Provide the (x, y) coordinate of the cell's center where the given text is located.  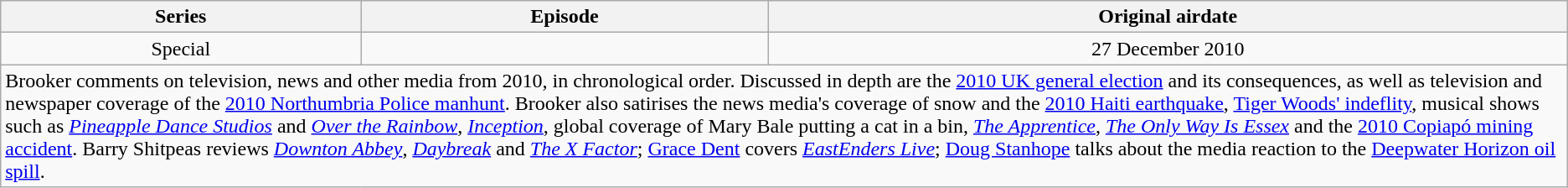
Episode (565, 17)
Original airdate (1168, 17)
Special (181, 49)
27 December 2010 (1168, 49)
Series (181, 17)
